Provide the [X, Y] coordinate of the cell's center where the given text is located.  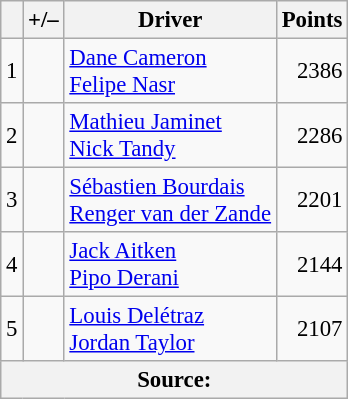
Sébastien Bourdais Renger van der Zande [170, 200]
2286 [312, 136]
Jack Aitken Pipo Derani [170, 264]
Louis Delétraz Jordan Taylor [170, 330]
2201 [312, 200]
Dane Cameron Felipe Nasr [170, 72]
1 [12, 72]
Driver [170, 20]
2144 [312, 264]
2107 [312, 330]
2 [12, 136]
Mathieu Jaminet Nick Tandy [170, 136]
3 [12, 200]
+/– [44, 20]
5 [12, 330]
Points [312, 20]
4 [12, 264]
2386 [312, 72]
